Detect which cell encompasses the target text, then output its [x, y] center coordinate. 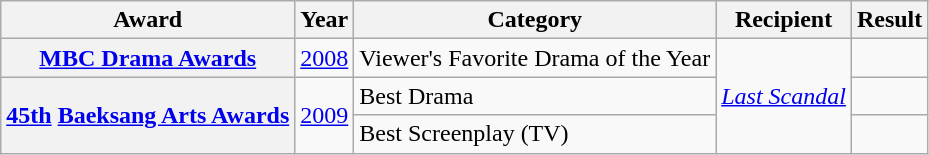
Best Drama [535, 96]
Last Scandal [784, 96]
MBC Drama Awards [148, 58]
Year [324, 20]
Best Screenplay (TV) [535, 134]
2009 [324, 115]
2008 [324, 58]
Viewer's Favorite Drama of the Year [535, 58]
Result [889, 20]
Category [535, 20]
Recipient [784, 20]
Award [148, 20]
45th Baeksang Arts Awards [148, 115]
